Find where the given text appears and provide that cell's center as [x, y] coordinate. 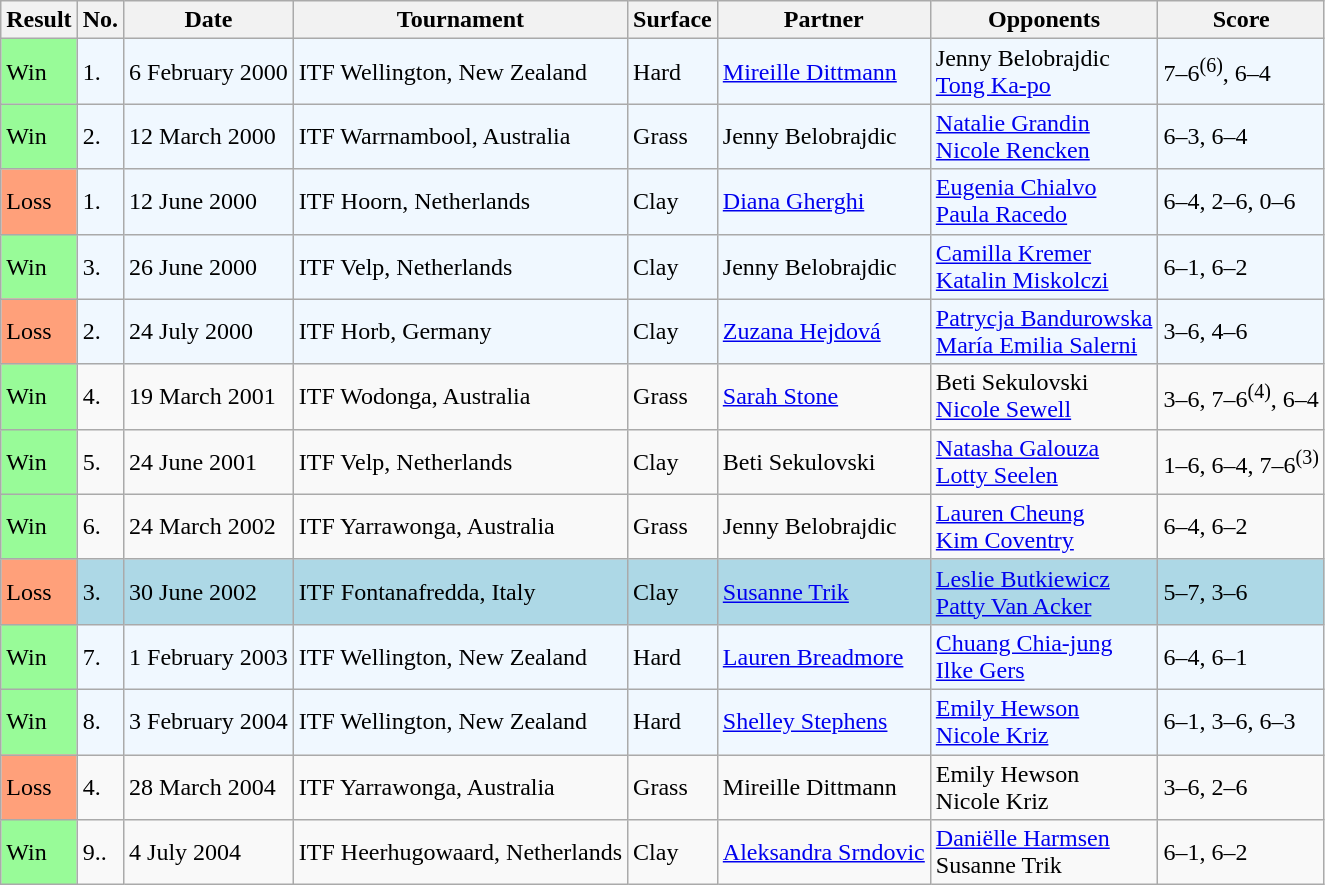
19 March 2001 [209, 396]
Date [209, 20]
3 February 2004 [209, 722]
8. [100, 722]
1–6, 6–4, 7–6(3) [1241, 462]
28 March 2004 [209, 786]
30 June 2002 [209, 592]
6 February 2000 [209, 72]
Tournament [460, 20]
Beti Sekulovski [824, 462]
4 July 2004 [209, 852]
Natalie Grandin Nicole Rencken [1044, 136]
Lauren Breadmore [824, 656]
Shelley Stephens [824, 722]
6–4, 2–6, 0–6 [1241, 202]
5. [100, 462]
6–3, 6–4 [1241, 136]
26 June 2000 [209, 266]
Beti Sekulovski Nicole Sewell [1044, 396]
Camilla Kremer Katalin Miskolczi [1044, 266]
Zuzana Hejdová [824, 332]
Surface [673, 20]
24 July 2000 [209, 332]
6. [100, 526]
Partner [824, 20]
Sarah Stone [824, 396]
7. [100, 656]
Natasha Galouza Lotty Seelen [1044, 462]
Diana Gherghi [824, 202]
ITF Warrnambool, Australia [460, 136]
6–4, 6–2 [1241, 526]
7–6(6), 6–4 [1241, 72]
Aleksandra Srndovic [824, 852]
Opponents [1044, 20]
Lauren Cheung Kim Coventry [1044, 526]
Susanne Trik [824, 592]
6–4, 6–1 [1241, 656]
Result [39, 20]
ITF Fontanafredda, Italy [460, 592]
ITF Hoorn, Netherlands [460, 202]
ITF Heerhugowaard, Netherlands [460, 852]
ITF Horb, Germany [460, 332]
3–6, 7–6(4), 6–4 [1241, 396]
1 February 2003 [209, 656]
9.. [100, 852]
12 March 2000 [209, 136]
Eugenia Chialvo Paula Racedo [1044, 202]
12 June 2000 [209, 202]
Jenny Belobrajdic Tong Ka-po [1044, 72]
24 March 2002 [209, 526]
3–6, 2–6 [1241, 786]
Score [1241, 20]
5–7, 3–6 [1241, 592]
ITF Wodonga, Australia [460, 396]
Daniëlle Harmsen Susanne Trik [1044, 852]
No. [100, 20]
6–1, 3–6, 6–3 [1241, 722]
Chuang Chia-jung Ilke Gers [1044, 656]
3–6, 4–6 [1241, 332]
24 June 2001 [209, 462]
Leslie Butkiewicz Patty Van Acker [1044, 592]
Patrycja Bandurowska María Emilia Salerni [1044, 332]
